Identify which cell holds the provided text, then report its [X, Y] central coordinate. 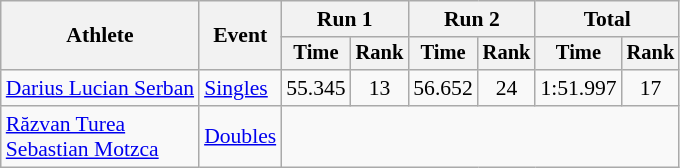
Singles [240, 88]
Run 2 [472, 19]
Event [240, 36]
24 [507, 88]
56.652 [442, 88]
Run 1 [344, 19]
13 [380, 88]
Athlete [100, 36]
55.345 [316, 88]
Total [607, 19]
17 [651, 88]
Darius Lucian Serban [100, 88]
1:51.997 [578, 88]
Răzvan TureaSebastian Motzca [100, 136]
Doubles [240, 136]
